Scan for the cell matching the given text and deliver its [x, y] coordinate at center. 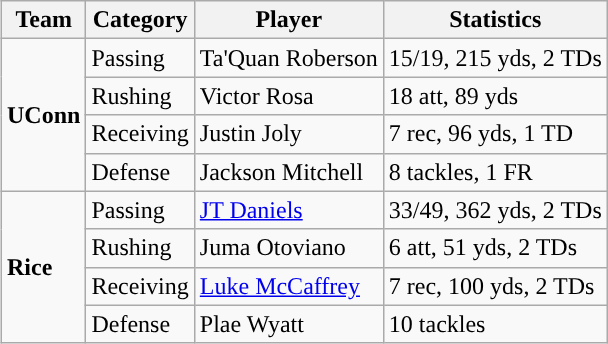
JT Daniels [288, 210]
UConn [43, 115]
Rice [43, 267]
18 att, 89 yds [495, 96]
Jackson Mitchell [288, 172]
Team [43, 20]
Juma Otoviano [288, 248]
Victor Rosa [288, 96]
10 tackles [495, 324]
6 att, 51 yds, 2 TDs [495, 248]
Player [288, 20]
8 tackles, 1 FR [495, 172]
15/19, 215 yds, 2 TDs [495, 58]
Luke McCaffrey [288, 286]
Statistics [495, 20]
Ta'Quan Roberson [288, 58]
7 rec, 96 yds, 1 TD [495, 134]
Category [140, 20]
33/49, 362 yds, 2 TDs [495, 210]
Justin Joly [288, 134]
Plae Wyatt [288, 324]
7 rec, 100 yds, 2 TDs [495, 286]
